Pinpoint the cell where the given text exists, returning its (x, y) midpoint coordinate. 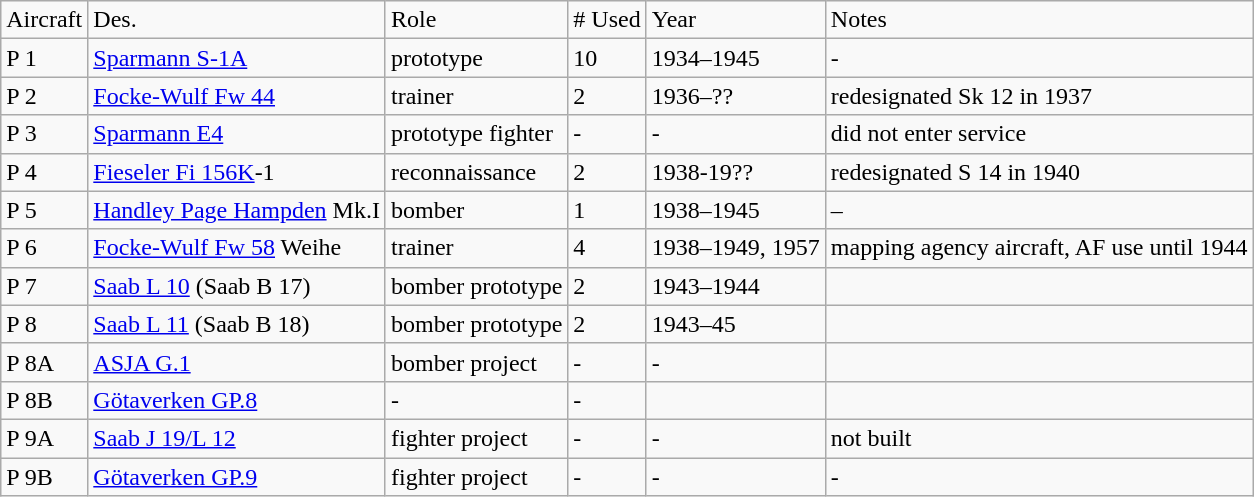
Sparmann S-1A (237, 58)
Aircraft (44, 20)
P 6 (44, 248)
1938–1949, 1957 (736, 248)
bomber project (476, 362)
P 9B (44, 477)
Focke-Wulf Fw 58 Weihe (237, 248)
P 1 (44, 58)
Notes (1039, 20)
Sparmann E4 (237, 134)
1938-19?? (736, 172)
P 8A (44, 362)
Des. (237, 20)
1934–1945 (736, 58)
Saab L 11 (Saab B 18) (237, 324)
P 8B (44, 400)
Götaverken GP.9 (237, 477)
prototype (476, 58)
Year (736, 20)
Saab J 19/L 12 (237, 438)
1943–45 (736, 324)
reconnaissance (476, 172)
# Used (607, 20)
1936–?? (736, 96)
Götaverken GP.8 (237, 400)
1938–1945 (736, 210)
P 9A (44, 438)
bomber (476, 210)
Saab L 10 (Saab B 17) (237, 286)
ASJA G.1 (237, 362)
prototype fighter (476, 134)
mapping agency aircraft, AF use until 1944 (1039, 248)
Focke-Wulf Fw 44 (237, 96)
P 3 (44, 134)
P 7 (44, 286)
4 (607, 248)
Role (476, 20)
not built (1039, 438)
P 2 (44, 96)
P 8 (44, 324)
1 (607, 210)
P 5 (44, 210)
Fieseler Fi 156K-1 (237, 172)
1943–1944 (736, 286)
redesignated S 14 in 1940 (1039, 172)
– (1039, 210)
10 (607, 58)
Handley Page Hampden Mk.I (237, 210)
redesignated Sk 12 in 1937 (1039, 96)
P 4 (44, 172)
did not enter service (1039, 134)
